From the cell containing the given text, extract its center point as [X, Y] coordinate. 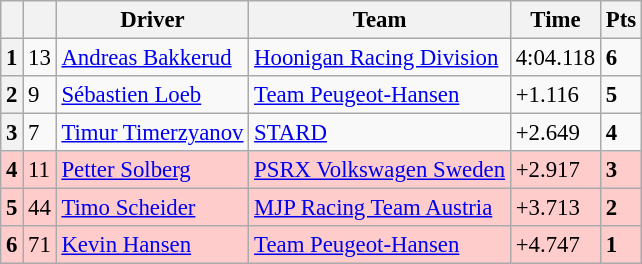
Pts [622, 20]
Andreas Bakkerud [152, 58]
+2.649 [555, 133]
Time [555, 20]
11 [40, 170]
Timo Scheider [152, 208]
71 [40, 245]
Timur Timerzyanov [152, 133]
Petter Solberg [152, 170]
MJP Racing Team Austria [380, 208]
7 [40, 133]
Sébastien Loeb [152, 95]
STARD [380, 133]
PSRX Volkswagen Sweden [380, 170]
Hoonigan Racing Division [380, 58]
9 [40, 95]
+3.713 [555, 208]
Team [380, 20]
+1.116 [555, 95]
+2.917 [555, 170]
13 [40, 58]
44 [40, 208]
Kevin Hansen [152, 245]
+4.747 [555, 245]
4:04.118 [555, 58]
Driver [152, 20]
